Return (X, Y) of the center of cell containing provided text 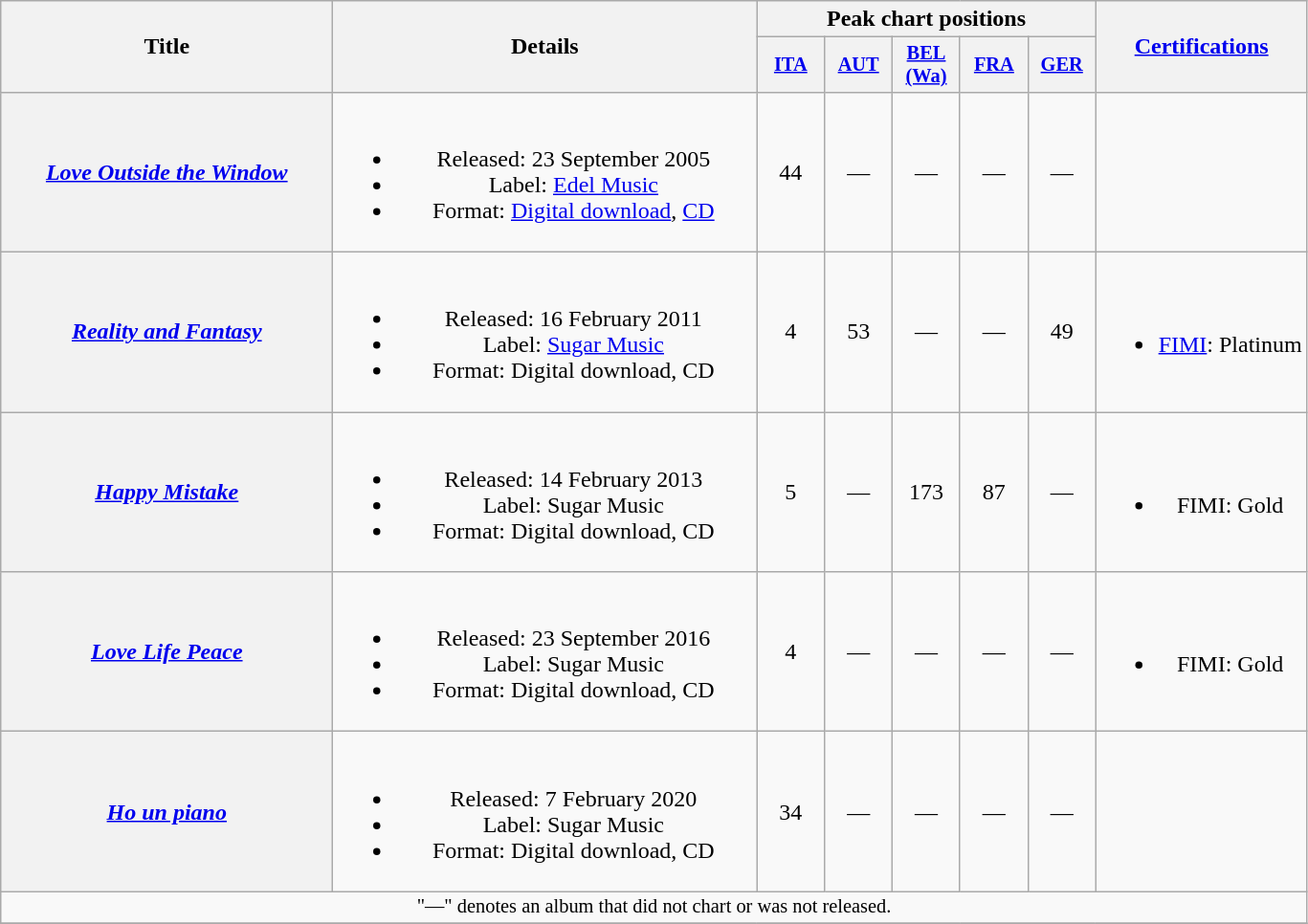
173 (926, 492)
FIMI: Platinum (1202, 333)
Happy Mistake (166, 492)
Love Outside the Window (166, 172)
Details (545, 47)
Love Life Peace (166, 652)
BEL(Wa) (926, 65)
Title (166, 47)
Released: 23 September 2005Label: Edel MusicFormat: Digital download, CD (545, 172)
Reality and Fantasy (166, 333)
Peak chart positions (926, 19)
Ho un piano (166, 811)
53 (859, 333)
5 (790, 492)
ITA (790, 65)
"—" denotes an album that did not chart or was not released. (654, 908)
Released: 14 February 2013Label: Sugar MusicFormat: Digital download, CD (545, 492)
FRA (993, 65)
GER (1062, 65)
Released: 7 February 2020Label: Sugar MusicFormat: Digital download, CD (545, 811)
87 (993, 492)
AUT (859, 65)
Certifications (1202, 47)
49 (1062, 333)
44 (790, 172)
Released: 23 September 2016Label: Sugar MusicFormat: Digital download, CD (545, 652)
Released: 16 February 2011Label: Sugar MusicFormat: Digital download, CD (545, 333)
34 (790, 811)
